For the text-containing cell, return its midpoint in [x, y] coordinate format. 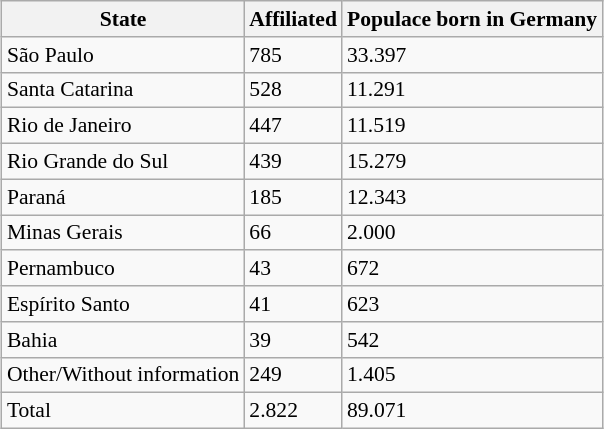
15.279 [472, 161]
State [123, 19]
623 [472, 304]
185 [293, 197]
447 [293, 126]
Santa Catarina [123, 90]
Other/Without information [123, 375]
39 [293, 339]
785 [293, 54]
43 [293, 268]
12.343 [472, 197]
Paraná [123, 197]
Total [123, 411]
2.822 [293, 411]
528 [293, 90]
41 [293, 304]
249 [293, 375]
São Paulo [123, 54]
Espírito Santo [123, 304]
11.519 [472, 126]
672 [472, 268]
Rio de Janeiro [123, 126]
2.000 [472, 232]
Bahia [123, 339]
1.405 [472, 375]
439 [293, 161]
Minas Gerais [123, 232]
Rio Grande do Sul [123, 161]
Populace born in Germany [472, 19]
Affiliated [293, 19]
11.291 [472, 90]
89.071 [472, 411]
66 [293, 232]
Pernambuco [123, 268]
33.397 [472, 54]
542 [472, 339]
